Provide the [X, Y] coordinate of the cell's center where the given text is located.  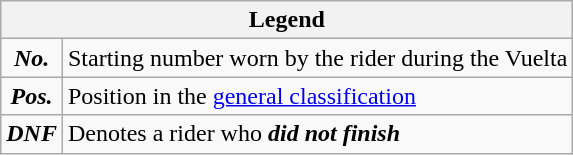
Legend [287, 20]
Starting number worn by the rider during the Vuelta [317, 58]
Pos. [32, 96]
DNF [32, 134]
Position in the general classification [317, 96]
Denotes a rider who did not finish [317, 134]
No. [32, 58]
